For the text-containing cell, return its midpoint in [X, Y] coordinate format. 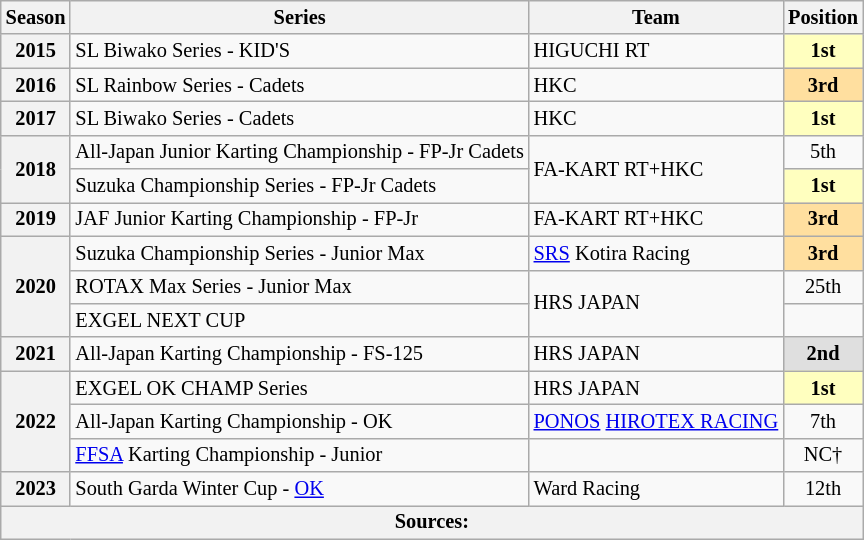
SL Biwako Series - Cadets [299, 118]
Position [823, 17]
25th [823, 287]
ROTAX Max Series - Junior Max [299, 287]
SL Rainbow Series - Cadets [299, 85]
5th [823, 152]
SRS Kotira Racing [656, 253]
EXGEL NEXT CUP [299, 320]
7th [823, 421]
EXGEL OK CHAMP Series [299, 388]
Team [656, 17]
FFSA Karting Championship - Junior [299, 455]
South Garda Winter Cup - OK [299, 489]
Sources: [432, 522]
2015 [36, 51]
2019 [36, 219]
Suzuka Championship Series - FP-Jr Cadets [299, 186]
12th [823, 489]
All-Japan Karting Championship - OK [299, 421]
2017 [36, 118]
All-Japan Karting Championship - FS-125 [299, 354]
2023 [36, 489]
NC† [823, 455]
Series [299, 17]
2016 [36, 85]
Season [36, 17]
HIGUCHI RT [656, 51]
2020 [36, 286]
JAF Junior Karting Championship - FP-Jr [299, 219]
2018 [36, 168]
All-Japan Junior Karting Championship - FP-Jr Cadets [299, 152]
Ward Racing [656, 489]
PONOS HIROTEX RACING [656, 421]
2021 [36, 354]
2022 [36, 422]
Suzuka Championship Series - Junior Max [299, 253]
SL Biwako Series - KID'S [299, 51]
2nd [823, 354]
